Output the [x, y] coordinate of the center of the cell containing the given text.  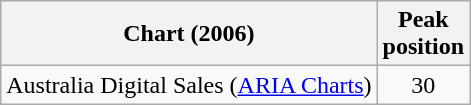
Chart (2006) [189, 34]
30 [423, 85]
Peak position [423, 34]
Australia Digital Sales (ARIA Charts) [189, 85]
